Identify which cell holds the provided text, then report its (X, Y) central coordinate. 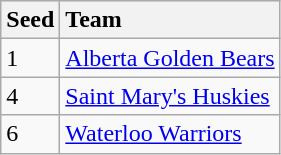
Waterloo Warriors (170, 134)
Saint Mary's Huskies (170, 96)
Seed (30, 20)
6 (30, 134)
Alberta Golden Bears (170, 58)
4 (30, 96)
Team (170, 20)
1 (30, 58)
